Locate the cell with the specified text and output its [X, Y] center coordinate. 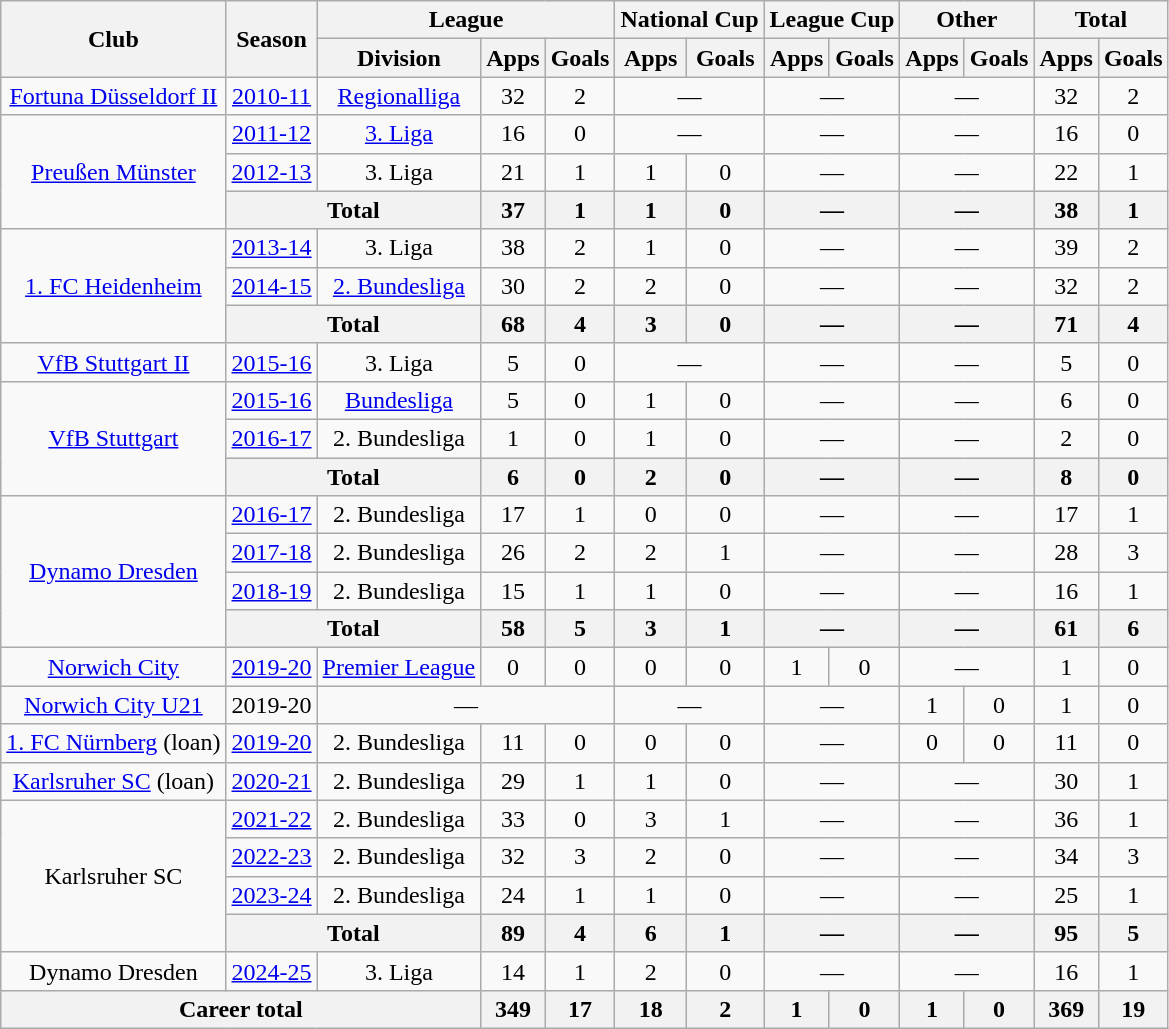
Fortuna Düsseldorf II [114, 96]
24 [513, 895]
Season [272, 39]
2010-11 [272, 96]
Career total [241, 1009]
2018-19 [272, 591]
25 [1066, 895]
Norwich City U21 [114, 705]
37 [513, 210]
VfB Stuttgart [114, 438]
2020-21 [272, 781]
Regionalliga [399, 96]
68 [513, 324]
Karlsruher SC (loan) [114, 781]
26 [513, 553]
36 [1066, 819]
15 [513, 591]
2021-22 [272, 819]
58 [513, 629]
2017-18 [272, 553]
19 [1133, 1009]
League Cup [832, 20]
39 [1066, 248]
33 [513, 819]
29 [513, 781]
21 [513, 172]
National Cup [690, 20]
61 [1066, 629]
349 [513, 1009]
2013-14 [272, 248]
Karlsruher SC [114, 876]
71 [1066, 324]
Preußen Münster [114, 172]
Premier League [399, 667]
28 [1066, 553]
2023-24 [272, 895]
League [466, 20]
14 [513, 971]
89 [513, 933]
18 [651, 1009]
VfB Stuttgart II [114, 362]
Club [114, 39]
1. FC Heidenheim [114, 286]
8 [1066, 477]
22 [1066, 172]
2022-23 [272, 857]
95 [1066, 933]
34 [1066, 857]
1. FC Nürnberg (loan) [114, 743]
369 [1066, 1009]
Bundesliga [399, 400]
2011-12 [272, 134]
Division [399, 58]
2024-25 [272, 971]
Other [967, 20]
Norwich City [114, 667]
2014-15 [272, 286]
2012-13 [272, 172]
